Return [x, y] of the center of cell containing provided text 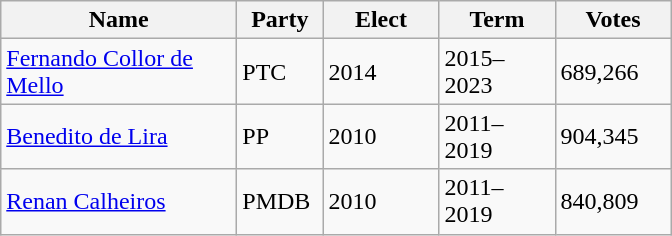
Term [497, 20]
840,809 [613, 202]
Fernando Collor de Mello [119, 72]
PP [280, 136]
2014 [381, 72]
904,345 [613, 136]
Votes [613, 20]
Renan Calheiros [119, 202]
PMDB [280, 202]
689,266 [613, 72]
Name [119, 20]
PTC [280, 72]
Benedito de Lira [119, 136]
Party [280, 20]
Elect [381, 20]
2015–2023 [497, 72]
